Determine the [x, y] coordinate at the center of the cell enclosing the given text.  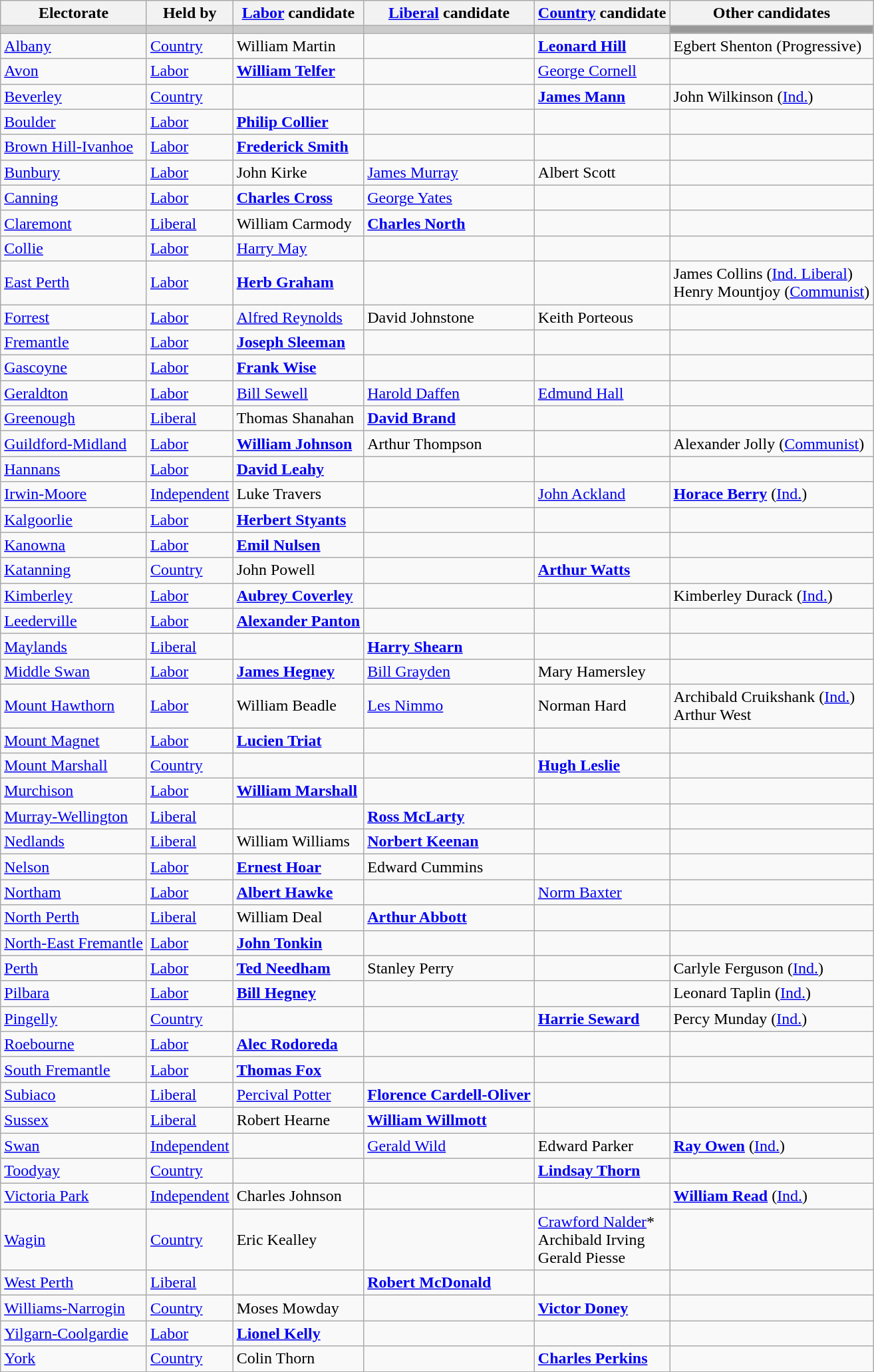
William Deal [298, 918]
John Tonkin [298, 943]
Edmund Hall [602, 393]
Keith Porteous [602, 317]
William Beadle [298, 705]
Lucien Triat [298, 741]
Collie [74, 248]
Williams-Narrogin [74, 1308]
Harold Daffen [450, 393]
Murray-Wellington [74, 816]
Ernest Hoar [298, 867]
Kanowna [74, 545]
Geraldton [74, 393]
Arthur Abbott [450, 918]
Murchison [74, 791]
Aubrey Coverley [298, 596]
Kalgoorlie [74, 520]
Roebourne [74, 1044]
Pilbara [74, 993]
George Yates [450, 198]
Moses Mowday [298, 1308]
William Marshall [298, 791]
George Cornell [602, 71]
David Leahy [298, 469]
Emil Nulsen [298, 545]
John Kirke [298, 172]
Liberal candidate [450, 13]
Robert Hearne [298, 1120]
Frederick Smith [298, 147]
Brown Hill-Ivanhoe [74, 147]
Sussex [74, 1120]
Robert McDonald [450, 1283]
North Perth [74, 918]
Labor candidate [298, 13]
Mount Hawthorn [74, 705]
Carlyle Ferguson (Ind.) [772, 968]
Thomas Fox [298, 1069]
David Brand [450, 419]
Charles North [450, 223]
Alfred Reynolds [298, 317]
Les Nimmo [450, 705]
Country candidate [602, 13]
Arthur Thompson [450, 444]
Forrest [74, 317]
Hugh Leslie [602, 766]
Harry May [298, 248]
Crawford Nalder* Archibald Irving Gerald Piesse [602, 1240]
Lindsay Thorn [602, 1171]
Lionel Kelly [298, 1333]
Guildford-Midland [74, 444]
Eric Kealley [298, 1240]
Subiaco [74, 1095]
James Murray [450, 172]
James Collins (Ind. Liberal) Henry Mountjoy (Communist) [772, 282]
James Hegney [298, 671]
West Perth [74, 1283]
Norm Baxter [602, 892]
Alec Rodoreda [298, 1044]
Edward Parker [602, 1145]
Percy Munday (Ind.) [772, 1019]
Luke Travers [298, 494]
Florence Cardell-Oliver [450, 1095]
Electorate [74, 13]
Bill Grayden [450, 671]
Toodyay [74, 1171]
Charles Johnson [298, 1196]
Albert Scott [602, 172]
Frank Wise [298, 368]
Irwin-Moore [74, 494]
Herbert Styants [298, 520]
Charles Perkins [602, 1359]
York [74, 1359]
William Johnson [298, 444]
William Willmott [450, 1120]
Pingelly [74, 1019]
Kimberley Durack (Ind.) [772, 596]
Leonard Hill [602, 46]
Hannans [74, 469]
William Martin [298, 46]
Held by [190, 13]
Albany [74, 46]
Greenough [74, 419]
Charles Cross [298, 198]
Philip Collier [298, 122]
Gerald Wild [450, 1145]
Harrie Seward [602, 1019]
John Ackland [602, 494]
Victoria Park [74, 1196]
William Read (Ind.) [772, 1196]
Mary Hamersley [602, 671]
Perth [74, 968]
Norbert Keenan [450, 842]
Mount Marshall [74, 766]
Swan [74, 1145]
Colin Thorn [298, 1359]
Bunbury [74, 172]
Ross McLarty [450, 816]
Alexander Jolly (Communist) [772, 444]
Middle Swan [74, 671]
Norman Hard [602, 705]
Percival Potter [298, 1095]
Arthur Watts [602, 570]
William Carmody [298, 223]
Joseph Sleeman [298, 343]
Katanning [74, 570]
Mount Magnet [74, 741]
Other candidates [772, 13]
David Johnstone [450, 317]
Albert Hawke [298, 892]
Stanley Perry [450, 968]
Thomas Shanahan [298, 419]
East Perth [74, 282]
Claremont [74, 223]
Boulder [74, 122]
Maylands [74, 646]
Fremantle [74, 343]
Gascoyne [74, 368]
Bill Sewell [298, 393]
Avon [74, 71]
William Telfer [298, 71]
Victor Doney [602, 1308]
John Wilkinson (Ind.) [772, 96]
Beverley [74, 96]
South Fremantle [74, 1069]
John Powell [298, 570]
James Mann [602, 96]
Harry Shearn [450, 646]
Leonard Taplin (Ind.) [772, 993]
Wagin [74, 1240]
Herb Graham [298, 282]
William Williams [298, 842]
Bill Hegney [298, 993]
Nedlands [74, 842]
Ted Needham [298, 968]
Canning [74, 198]
Ray Owen (Ind.) [772, 1145]
Egbert Shenton (Progressive) [772, 46]
Archibald Cruikshank (Ind.) Arthur West [772, 705]
Nelson [74, 867]
Yilgarn-Coolgardie [74, 1333]
Northam [74, 892]
North-East Fremantle [74, 943]
Edward Cummins [450, 867]
Kimberley [74, 596]
Alexander Panton [298, 621]
Leederville [74, 621]
Horace Berry (Ind.) [772, 494]
